Determine the [X, Y] coordinate at the center of the cell enclosing the given text.  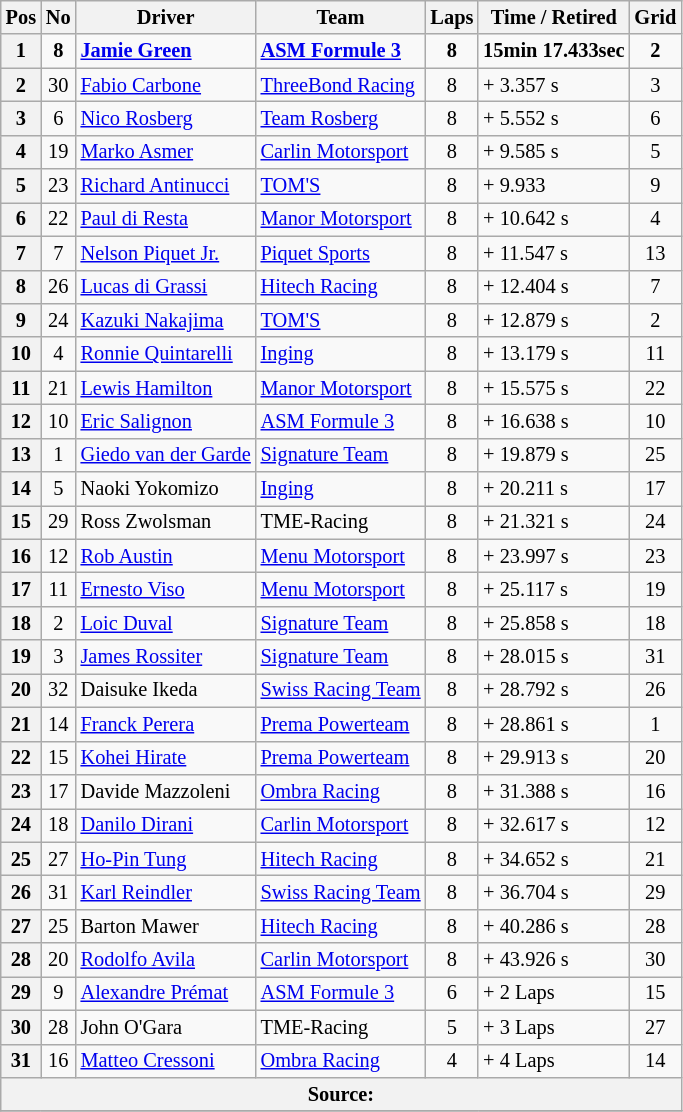
+ 20.211 s [554, 489]
Jamie Green [166, 51]
+ 19.879 s [554, 455]
Karl Reindler [166, 892]
+ 25.858 s [554, 623]
Pos [21, 17]
Daisuke Ikeda [166, 690]
Ho-Pin Tung [166, 859]
Richard Antinucci [166, 186]
Matteo Cressoni [166, 1061]
32 [58, 690]
Barton Mawer [166, 926]
Nico Rosberg [166, 118]
Fabio Carbone [166, 85]
+ 12.404 s [554, 287]
Ronnie Quintarelli [166, 354]
Lucas di Grassi [166, 287]
+ 3 Laps [554, 1027]
Franck Perera [166, 724]
+ 43.926 s [554, 960]
+ 4 Laps [554, 1061]
+ 32.617 s [554, 825]
Kazuki Nakajima [166, 320]
Laps [452, 17]
15min 17.433sec [554, 51]
Davide Mazzoleni [166, 791]
+ 21.321 s [554, 522]
Ernesto Viso [166, 589]
Kohei Hirate [166, 758]
Driver [166, 17]
Eric Salignon [166, 421]
ThreeBond Racing [341, 85]
Paul di Resta [166, 219]
Rodolfo Avila [166, 960]
+ 9.585 s [554, 152]
+ 13.179 s [554, 354]
Alexandre Prémat [166, 993]
+ 15.575 s [554, 388]
+ 28.015 s [554, 657]
+ 36.704 s [554, 892]
+ 31.388 s [554, 791]
Team Rosberg [341, 118]
James Rossiter [166, 657]
+ 28.792 s [554, 690]
+ 34.652 s [554, 859]
Marko Asmer [166, 152]
Source: [341, 1094]
+ 12.879 s [554, 320]
Rob Austin [166, 556]
+ 23.997 s [554, 556]
+ 25.117 s [554, 589]
+ 9.933 [554, 186]
Naoki Yokomizo [166, 489]
Ross Zwolsman [166, 522]
+ 28.861 s [554, 724]
Loic Duval [166, 623]
No [58, 17]
+ 2 Laps [554, 993]
+ 16.638 s [554, 421]
+ 11.547 s [554, 253]
+ 29.913 s [554, 758]
+ 5.552 s [554, 118]
Nelson Piquet Jr. [166, 253]
Lewis Hamilton [166, 388]
Team [341, 17]
John O'Gara [166, 1027]
Time / Retired [554, 17]
Giedo van der Garde [166, 455]
+ 40.286 s [554, 926]
Grid [656, 17]
Piquet Sports [341, 253]
+ 10.642 s [554, 219]
+ 3.357 s [554, 85]
Danilo Dirani [166, 825]
